Return the (x, y) coordinate for the center point of the cell that contains the specified text.  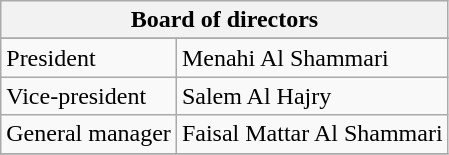
President (89, 58)
General manager (89, 134)
Salem Al Hajry (312, 96)
Vice-president (89, 96)
Faisal Mattar Al Shammari (312, 134)
Board of directors (224, 20)
Menahi Al Shammari (312, 58)
